Provide the (X, Y) coordinate of the cell's center where the given text is located.  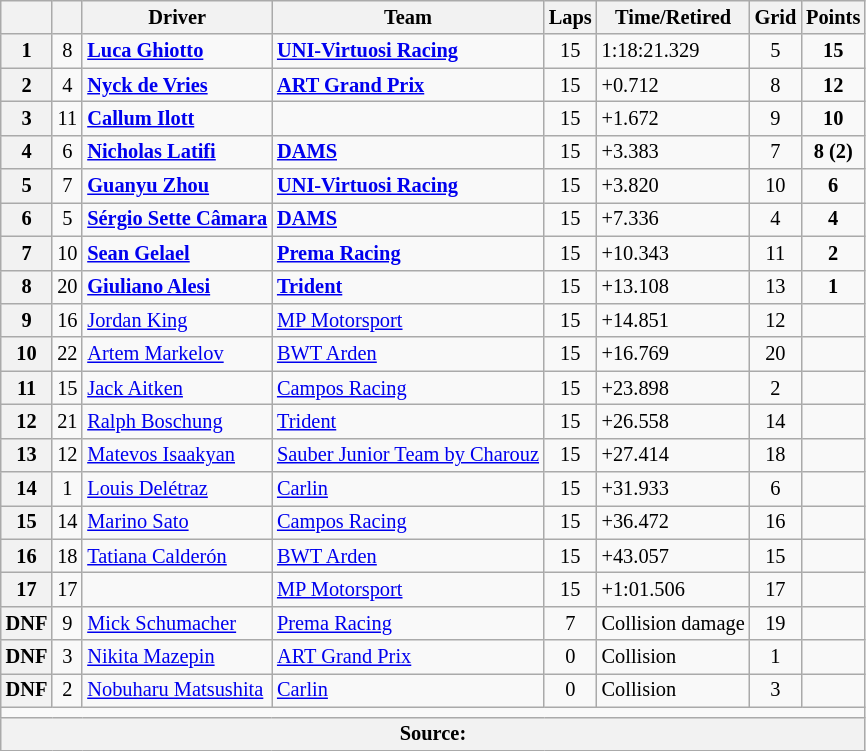
Time/Retired (674, 17)
Tatiana Calderón (177, 556)
+14.851 (674, 320)
Grid (776, 17)
Artem Markelov (177, 354)
+10.343 (674, 253)
+0.712 (674, 85)
Callum Ilott (177, 118)
+31.933 (674, 489)
Team (408, 17)
Source: (433, 734)
+43.057 (674, 556)
Nyck de Vries (177, 85)
Mick Schumacher (177, 623)
Nikita Mazepin (177, 657)
Luca Ghiotto (177, 51)
Matevos Isaakyan (177, 455)
19 (776, 623)
Giuliano Alesi (177, 287)
Sérgio Sette Câmara (177, 219)
21 (67, 421)
Jack Aitken (177, 388)
Nicholas Latifi (177, 152)
Collision damage (674, 623)
+3.820 (674, 186)
+27.414 (674, 455)
Marino Sato (177, 522)
Louis Delétraz (177, 489)
Laps (570, 17)
+1.672 (674, 118)
+36.472 (674, 522)
+16.769 (674, 354)
1:18:21.329 (674, 51)
Sean Gelael (177, 253)
Nobuharu Matsushita (177, 690)
8 (2) (833, 152)
Sauber Junior Team by Charouz (408, 455)
+23.898 (674, 388)
Driver (177, 17)
+3.383 (674, 152)
+1:01.506 (674, 589)
+7.336 (674, 219)
Guanyu Zhou (177, 186)
22 (67, 354)
Ralph Boschung (177, 421)
+26.558 (674, 421)
Jordan King (177, 320)
+13.108 (674, 287)
Points (833, 17)
